Find where the given text appears and provide that cell's center as [X, Y] coordinate. 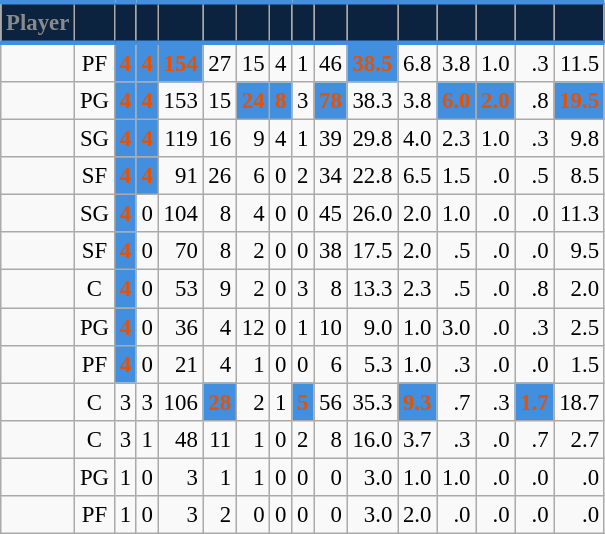
22.8 [372, 176]
36 [180, 327]
11.5 [579, 62]
17.5 [372, 251]
11 [220, 439]
53 [180, 289]
38 [330, 251]
91 [180, 176]
56 [330, 402]
16.0 [372, 439]
119 [180, 139]
1.7 [534, 402]
9.5 [579, 251]
9.3 [418, 402]
Player [38, 22]
38.3 [372, 101]
3.7 [418, 439]
6.8 [418, 62]
10 [330, 327]
4.0 [418, 139]
13.3 [372, 289]
26 [220, 176]
154 [180, 62]
106 [180, 402]
39 [330, 139]
35.3 [372, 402]
21 [180, 364]
48 [180, 439]
19.5 [579, 101]
27 [220, 62]
9.0 [372, 327]
78 [330, 101]
24 [252, 101]
38.5 [372, 62]
26.0 [372, 214]
34 [330, 176]
29.8 [372, 139]
2.7 [579, 439]
16 [220, 139]
6.5 [418, 176]
153 [180, 101]
45 [330, 214]
2.5 [579, 327]
5 [303, 402]
104 [180, 214]
46 [330, 62]
70 [180, 251]
9.8 [579, 139]
8.5 [579, 176]
5.3 [372, 364]
6.0 [456, 101]
11.3 [579, 214]
18.7 [579, 402]
28 [220, 402]
12 [252, 327]
